Detect which cell encompasses the target text, then output its (X, Y) center coordinate. 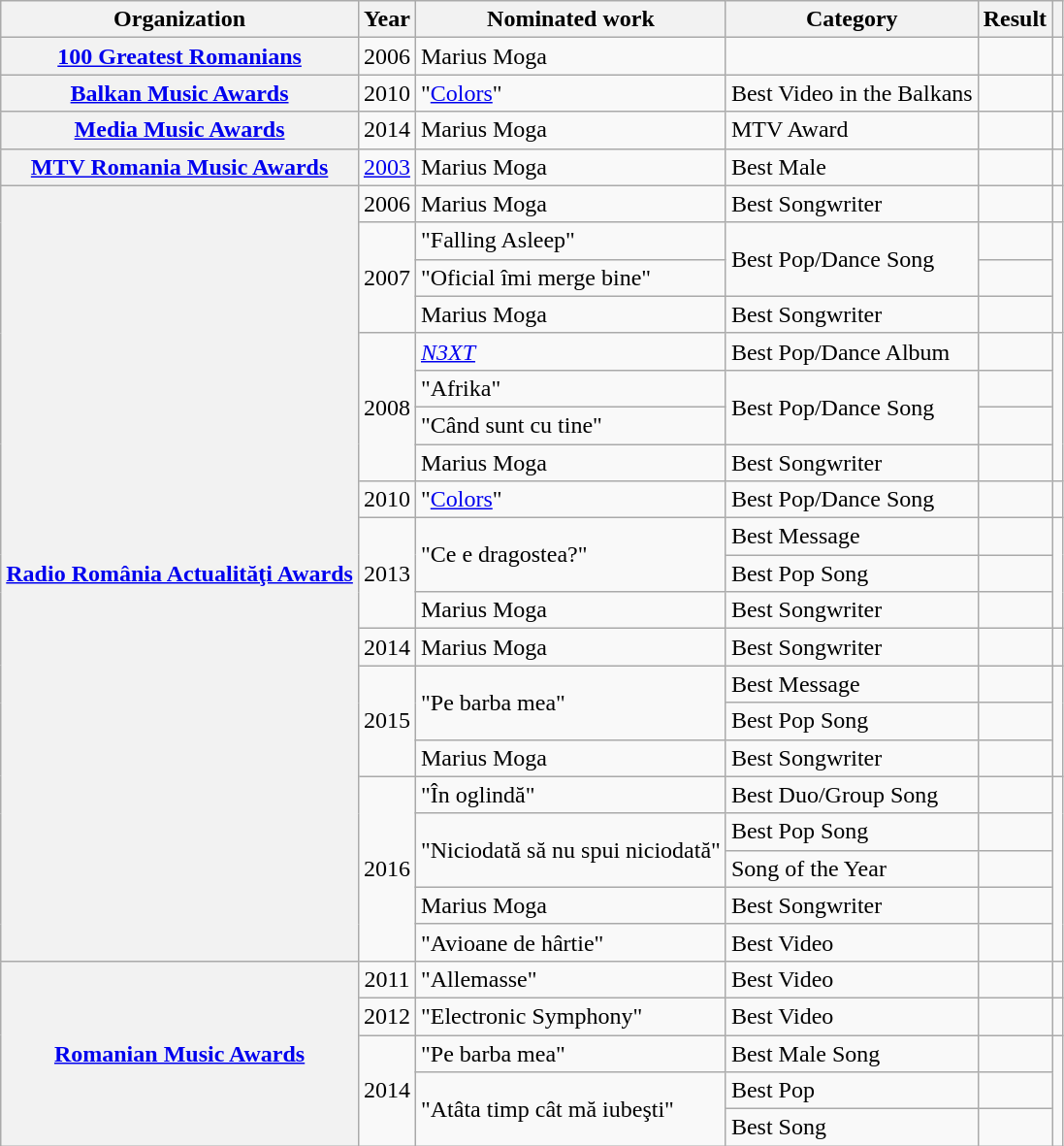
2011 (386, 979)
2013 (386, 573)
Best Male (852, 167)
2008 (386, 407)
"Ce e dragostea?" (570, 555)
"Afrika" (570, 388)
2007 (386, 278)
"Falling Asleep" (570, 241)
2015 (386, 721)
Best Male Song (852, 1053)
"Electronic Symphony" (570, 1016)
Romanian Music Awards (180, 1053)
2016 (386, 868)
Nominated work (570, 19)
2012 (386, 1016)
"Atâta timp cât mă iubeşti" (570, 1109)
Best Pop/Dance Album (852, 351)
Balkan Music Awards (180, 93)
2003 (386, 167)
Category (852, 19)
Best Video in the Balkans (852, 93)
Radio România Actualităţi Awards (180, 573)
100 Greatest Romanians (180, 56)
MTV Romania Music Awards (180, 167)
Song of the Year (852, 868)
Organization (180, 19)
Media Music Awards (180, 130)
Best Pop (852, 1091)
Year (386, 19)
"Oficial îmi merge bine" (570, 278)
MTV Award (852, 130)
"Avioane de hârtie" (570, 942)
"Niciodată să nu spui niciodată" (570, 850)
"Când sunt cu tine" (570, 425)
N3XT (570, 351)
"Allemasse" (570, 979)
Best Duo/Group Song (852, 795)
Best Song (852, 1128)
Result (1015, 19)
"În oglindă" (570, 795)
